Return the (X, Y) coordinate for the center point of the cell that contains the specified text.  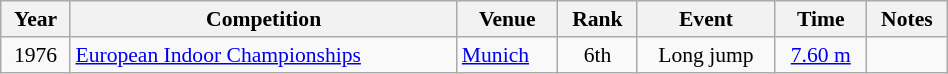
6th (598, 55)
Year (36, 19)
7.60 m (821, 55)
1976 (36, 55)
Rank (598, 19)
Munich (508, 55)
European Indoor Championships (263, 55)
Notes (908, 19)
Competition (263, 19)
Long jump (706, 55)
Event (706, 19)
Time (821, 19)
Venue (508, 19)
